From the cell containing the given text, extract its center point as (X, Y) coordinate. 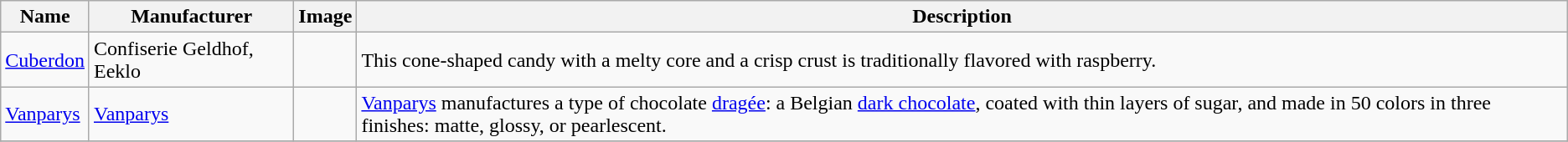
This cone-shaped candy with a melty core and a crisp crust is traditionally flavored with raspberry. (962, 60)
Image (325, 17)
Name (45, 17)
Manufacturer (191, 17)
Description (962, 17)
Confiserie Geldhof, Eeklo (191, 60)
Cuberdon (45, 60)
